For the text-containing cell, return its midpoint in (X, Y) coordinate format. 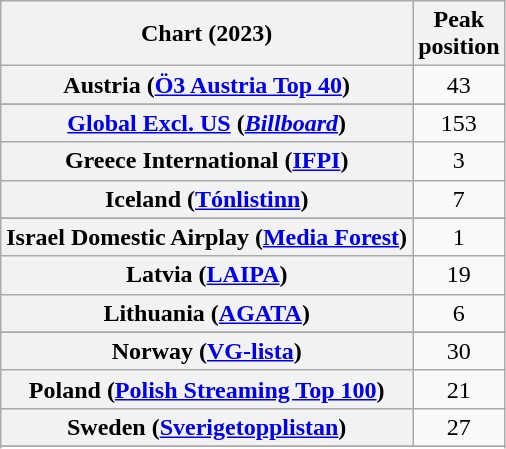
27 (459, 427)
1 (459, 237)
Israel Domestic Airplay (Media Forest) (207, 237)
Latvia (LAIPA) (207, 275)
21 (459, 389)
Greece International (IFPI) (207, 161)
Peakposition (459, 34)
Norway (VG-lista) (207, 351)
43 (459, 85)
3 (459, 161)
19 (459, 275)
Chart (2023) (207, 34)
Iceland (Tónlistinn) (207, 199)
Austria (Ö3 Austria Top 40) (207, 85)
Poland (Polish Streaming Top 100) (207, 389)
Sweden (Sverigetopplistan) (207, 427)
6 (459, 313)
30 (459, 351)
7 (459, 199)
153 (459, 123)
Lithuania (AGATA) (207, 313)
Global Excl. US (Billboard) (207, 123)
